Pinpoint the cell where the given text exists, returning its (X, Y) midpoint coordinate. 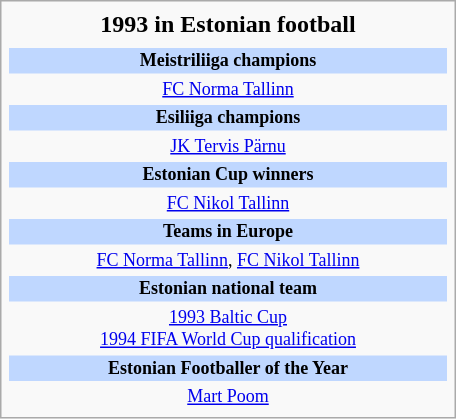
Esiliiga champions (228, 118)
Estonian Footballer of the Year (228, 369)
Teams in Europe (228, 232)
JK Tervis Pärnu (228, 147)
1993 in Estonian football (228, 24)
Mart Poom (228, 397)
FC Norma Tallinn, FC Nikol Tallinn (228, 261)
FC Nikol Tallinn (228, 204)
1993 Baltic Cup1994 FIFA World Cup qualification (228, 329)
Meistriliiga champions (228, 61)
FC Norma Tallinn (228, 90)
Estonian Cup winners (228, 175)
Estonian national team (228, 289)
